For the text-containing cell, return its midpoint in [x, y] coordinate format. 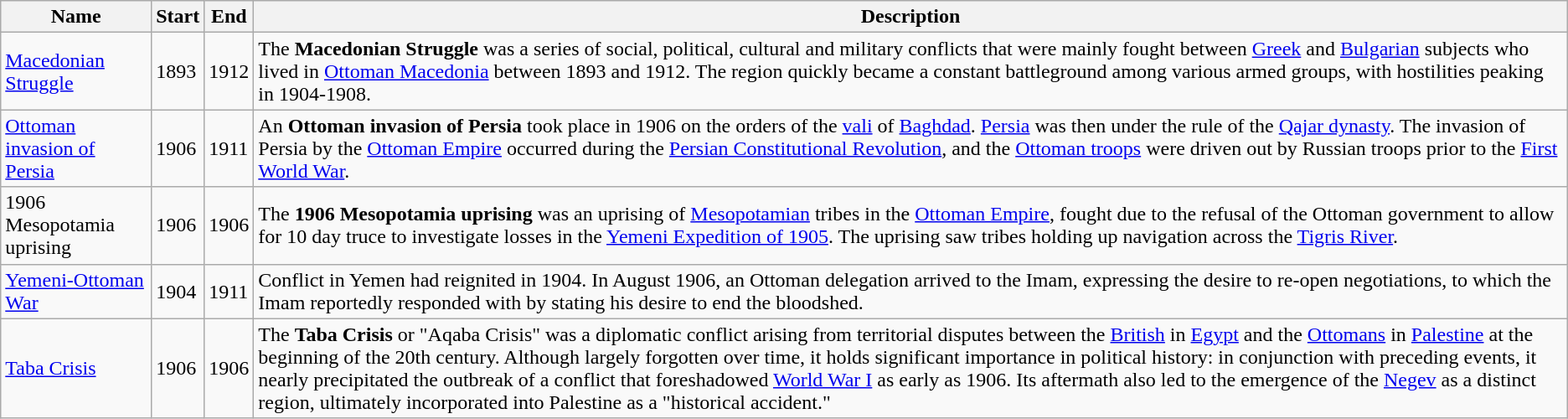
Yemeni-Ottoman War [76, 292]
Taba Crisis [76, 369]
Start [178, 17]
Description [910, 17]
Ottoman invasion of Persia [76, 148]
1893 [178, 71]
Name [76, 17]
Macedonian Struggle [76, 71]
1912 [230, 71]
1904 [178, 292]
End [230, 17]
1906 Mesopotamia uprising [76, 225]
